Locate the cell with the specified text and output its (X, Y) center coordinate. 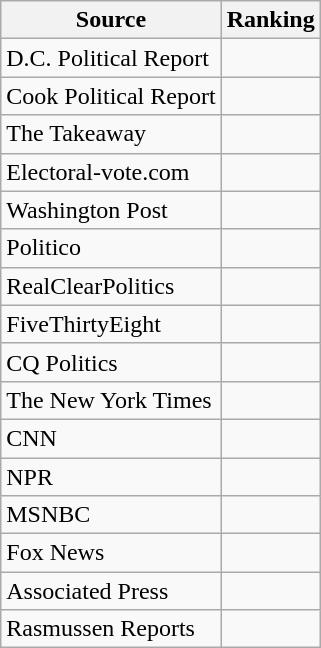
FiveThirtyEight (111, 324)
Cook Political Report (111, 96)
Source (111, 20)
The New York Times (111, 400)
Washington Post (111, 210)
Ranking (270, 20)
The Takeaway (111, 134)
Fox News (111, 553)
RealClearPolitics (111, 286)
D.C. Political Report (111, 58)
Politico (111, 248)
Associated Press (111, 591)
Rasmussen Reports (111, 629)
CQ Politics (111, 362)
Electoral-vote.com (111, 172)
CNN (111, 438)
NPR (111, 477)
MSNBC (111, 515)
